Identify which cell holds the provided text, then report its (x, y) central coordinate. 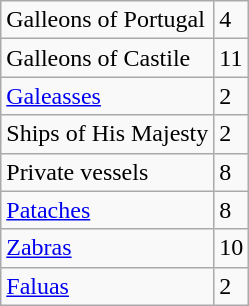
Pataches (108, 210)
Galleons of Castile (108, 58)
4 (232, 20)
Faluas (108, 286)
Ships of His Majesty (108, 134)
11 (232, 58)
Zabras (108, 248)
Private vessels (108, 172)
Galeasses (108, 96)
Galleons of Portugal (108, 20)
10 (232, 248)
